Determine the (X, Y) coordinate at the center of the cell enclosing the given text.  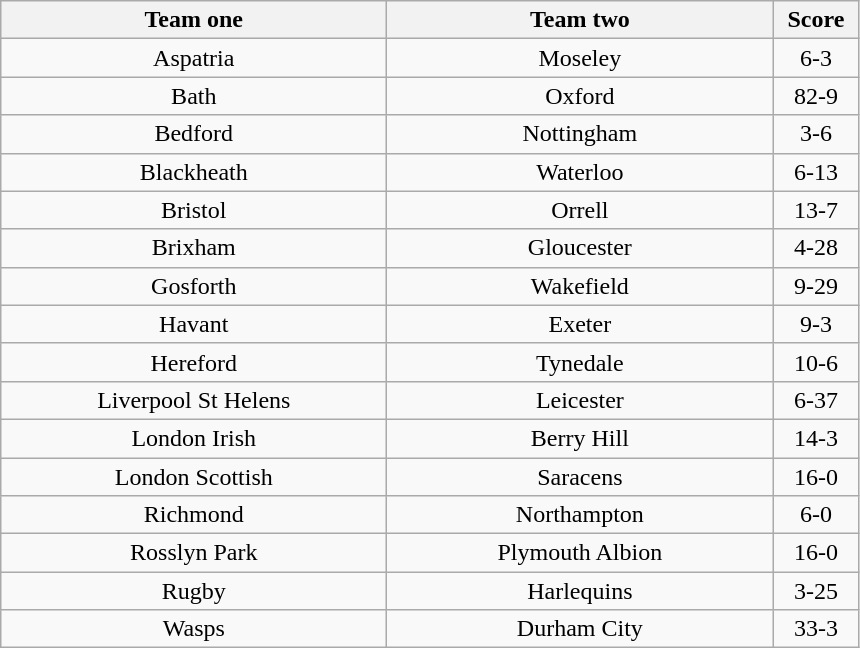
Rugby (194, 591)
9-3 (816, 324)
Liverpool St Helens (194, 400)
33-3 (816, 629)
Saracens (580, 477)
6-3 (816, 58)
14-3 (816, 438)
Havant (194, 324)
82-9 (816, 96)
Leicester (580, 400)
Harlequins (580, 591)
Aspatria (194, 58)
9-29 (816, 286)
Northampton (580, 515)
13-7 (816, 210)
Durham City (580, 629)
6-37 (816, 400)
Gloucester (580, 248)
Gosforth (194, 286)
Bath (194, 96)
Exeter (580, 324)
3-25 (816, 591)
6-13 (816, 172)
London Irish (194, 438)
Score (816, 20)
Plymouth Albion (580, 553)
Moseley (580, 58)
Nottingham (580, 134)
Wakefield (580, 286)
Bedford (194, 134)
Blackheath (194, 172)
3-6 (816, 134)
Bristol (194, 210)
Waterloo (580, 172)
Tynedale (580, 362)
Orrell (580, 210)
6-0 (816, 515)
Hereford (194, 362)
Wasps (194, 629)
Team two (580, 20)
Rosslyn Park (194, 553)
Richmond (194, 515)
4-28 (816, 248)
10-6 (816, 362)
Berry Hill (580, 438)
London Scottish (194, 477)
Oxford (580, 96)
Team one (194, 20)
Brixham (194, 248)
